Return the [X, Y] coordinate for the center point of the cell that contains the specified text.  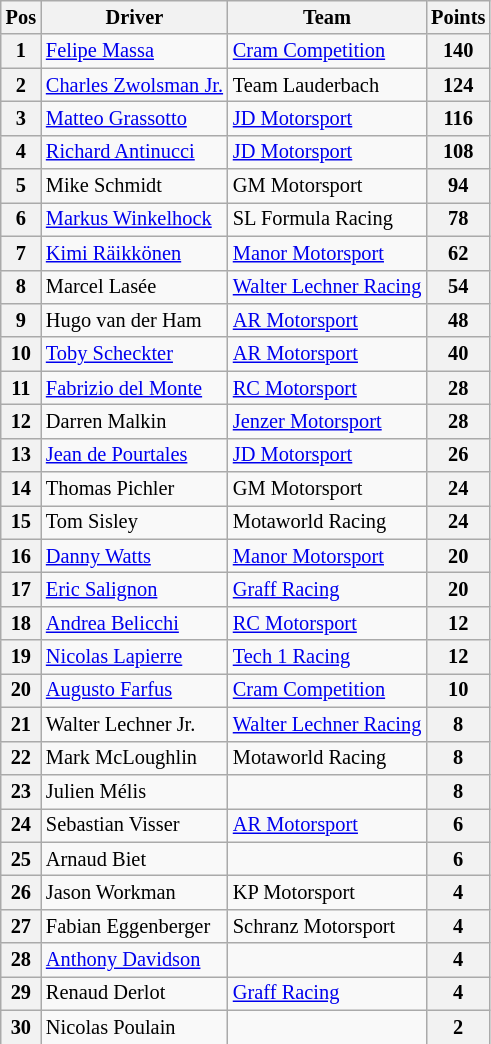
Jenzer Motorsport [327, 421]
108 [458, 152]
Thomas Pichler [134, 489]
30 [21, 1027]
3 [21, 118]
Anthony Davidson [134, 960]
Charles Zwolsman Jr. [134, 85]
7 [21, 253]
Mike Schmidt [134, 186]
Jason Workman [134, 892]
Renaud Derlot [134, 993]
94 [458, 186]
Tom Sisley [134, 522]
Fabian Eggenberger [134, 926]
Kimi Räikkönen [134, 253]
Jean de Pourtales [134, 455]
27 [21, 926]
Schranz Motorsport [327, 926]
Driver [134, 17]
62 [458, 253]
Markus Winkelhock [134, 219]
29 [21, 993]
Arnaud Biet [134, 859]
15 [21, 522]
5 [21, 186]
19 [21, 657]
Eric Salignon [134, 589]
Tech 1 Racing [327, 657]
KP Motorsport [327, 892]
Mark McLoughlin [134, 758]
9 [21, 320]
78 [458, 219]
23 [21, 791]
Augusto Farfus [134, 690]
22 [21, 758]
Darren Malkin [134, 421]
Pos [21, 17]
Team [327, 17]
124 [458, 85]
11 [21, 388]
140 [458, 51]
14 [21, 489]
1 [21, 51]
Julien Mélis [134, 791]
40 [458, 354]
16 [21, 556]
Walter Lechner Jr. [134, 724]
Nicolas Lapierre [134, 657]
17 [21, 589]
18 [21, 623]
Nicolas Poulain [134, 1027]
116 [458, 118]
Felipe Massa [134, 51]
Andrea Belicchi [134, 623]
Toby Scheckter [134, 354]
54 [458, 287]
Richard Antinucci [134, 152]
Danny Watts [134, 556]
Sebastian Visser [134, 825]
Hugo van der Ham [134, 320]
13 [21, 455]
48 [458, 320]
Marcel Lasée [134, 287]
SL Formula Racing [327, 219]
Fabrizio del Monte [134, 388]
Matteo Grassotto [134, 118]
Team Lauderbach [327, 85]
21 [21, 724]
Points [458, 17]
25 [21, 859]
